Pinpoint the cell where the given text exists, returning its (X, Y) midpoint coordinate. 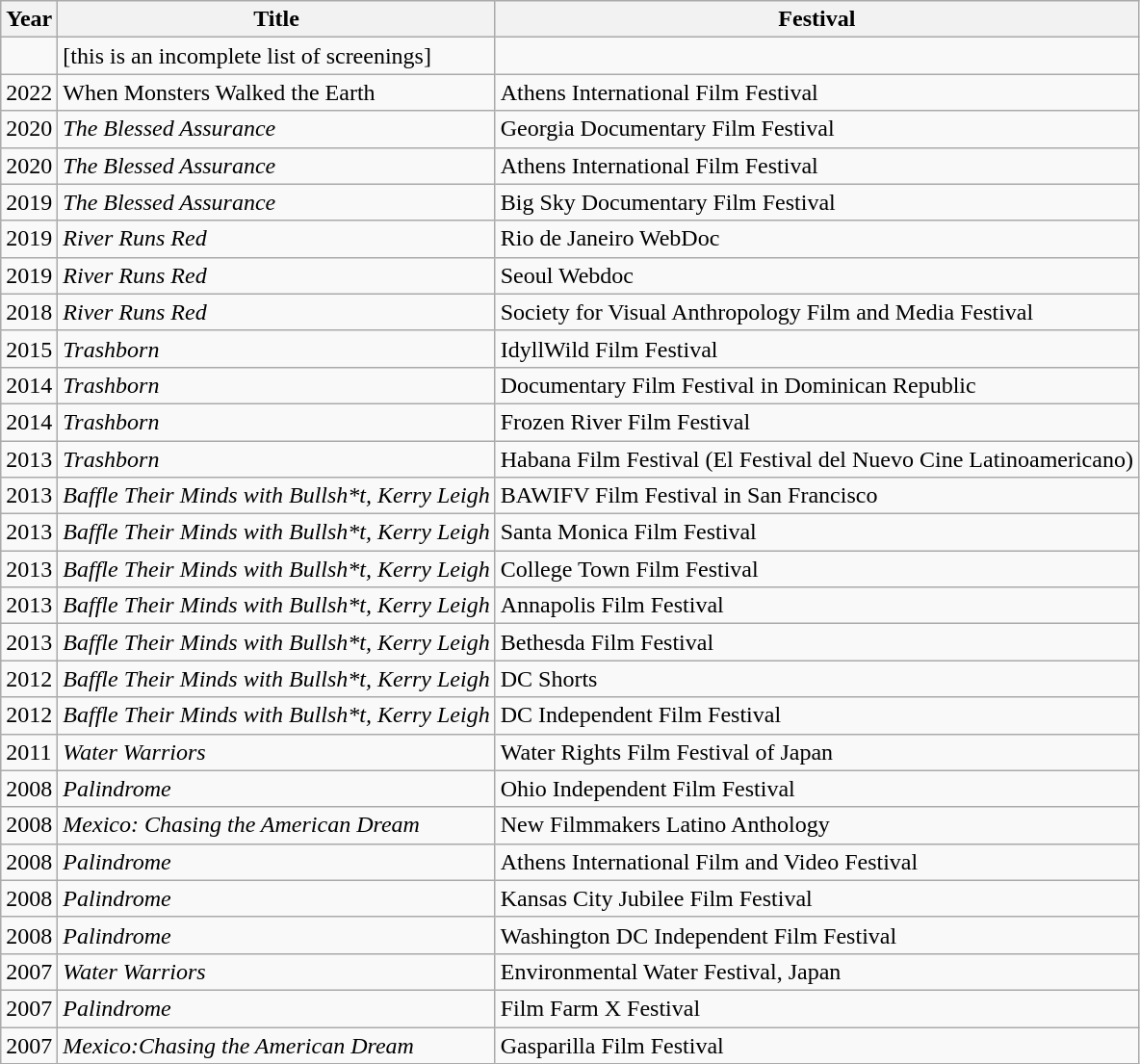
Big Sky Documentary Film Festival (816, 202)
Title (276, 19)
Ohio Independent Film Festival (816, 789)
Film Farm X Festival (816, 1008)
DC Shorts (816, 679)
When Monsters Walked the Earth (276, 92)
2015 (29, 349)
2018 (29, 312)
Society for Visual Anthropology Film and Media Festival (816, 312)
IdyllWild Film Festival (816, 349)
College Town Film Festival (816, 569)
Mexico: Chasing the American Dream (276, 825)
2022 (29, 92)
2011 (29, 752)
Gasparilla Film Festival (816, 1045)
Annapolis Film Festival (816, 606)
Environmental Water Festival, Japan (816, 972)
DC Independent Film Festival (816, 715)
Habana Film Festival (El Festival del Nuevo Cine Latinoamericano) (816, 459)
Kansas City Jubilee Film Festival (816, 898)
Washington DC Independent Film Festival (816, 935)
Year (29, 19)
Rio de Janeiro WebDoc (816, 239)
Seoul Webdoc (816, 275)
New Filmmakers Latino Anthology (816, 825)
Documentary Film Festival in Dominican Republic (816, 385)
Santa Monica Film Festival (816, 532)
BAWIFV Film Festival in San Francisco (816, 496)
Mexico:Chasing the American Dream (276, 1045)
Frozen River Film Festival (816, 422)
Georgia Documentary Film Festival (816, 129)
Water Rights Film Festival of Japan (816, 752)
Festival (816, 19)
[this is an incomplete list of screenings] (276, 56)
Bethesda Film Festival (816, 642)
Athens International Film and Video Festival (816, 862)
